For the text-containing cell, return its midpoint in (X, Y) coordinate format. 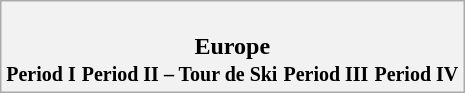
Europe Period I Period II – Tour de Ski Period III Period IV (232, 47)
